Find where the given text appears and provide that cell's center as [x, y] coordinate. 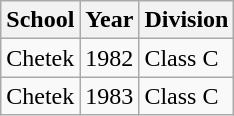
Division [186, 20]
Year [110, 20]
1982 [110, 58]
School [40, 20]
1983 [110, 96]
